Return [X, Y] of the center of cell containing provided text 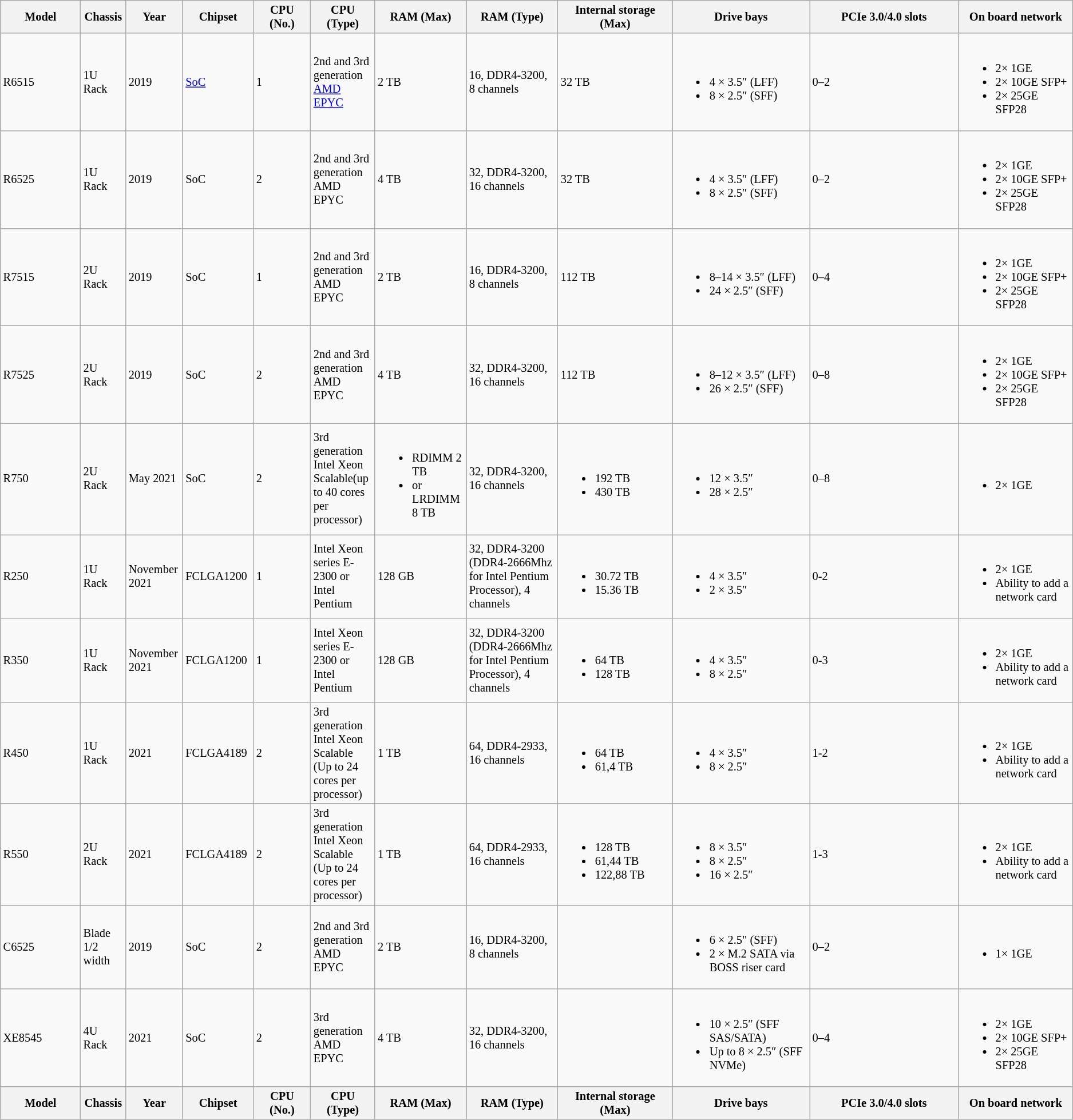
64 TB128 TB [615, 660]
0-3 [884, 660]
8–14 × 3.5″ (LFF)24 × 2.5″ (SFF) [741, 277]
128 TB61,44 TB122,88 TB [615, 855]
3rd generation AMD EPYC [343, 1038]
R7525 [41, 374]
1-3 [884, 855]
4U Rack [103, 1038]
12 × 3.5″28 × 2.5″ [741, 479]
XE8545 [41, 1038]
1× 1GE [1016, 947]
R6525 [41, 179]
64 TB61,4 TB [615, 753]
R6515 [41, 82]
R750 [41, 479]
1-2 [884, 753]
R350 [41, 660]
3rd generation Intel Xeon Scalable(up to 40 cores per processor) [343, 479]
R450 [41, 753]
RDIMM 2 TBor LRDIMM 8 TB [421, 479]
30.72 TB15.36 TB [615, 576]
C6525 [41, 947]
R550 [41, 855]
4 × 3.5″2 × 3.5″ [741, 576]
0-2 [884, 576]
8–12 × 3.5″ (LFF)26 × 2.5″ (SFF) [741, 374]
6 × 2.5" (SFF)2 × M.2 SATA via BOSS riser card [741, 947]
R250 [41, 576]
10 × 2.5″ (SFF SAS/SATA)Up to 8 × 2.5″ (SFF NVMe) [741, 1038]
8 × 3.5″8 × 2.5″16 × 2.5″ [741, 855]
Blade 1/2 width [103, 947]
2× 1GE [1016, 479]
192 TB430 TB [615, 479]
May 2021 [155, 479]
R7515 [41, 277]
